Determine the [x, y] coordinate at the center of the cell enclosing the given text.  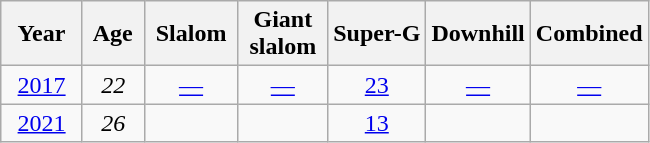
2017 [42, 85]
13 [377, 123]
2021 [42, 123]
Age [113, 34]
Combined [589, 34]
Year [42, 34]
26 [113, 123]
23 [377, 85]
Downhill [478, 34]
Giant slalom [283, 34]
Slalom [191, 34]
22 [113, 85]
Super-G [377, 34]
